Search for the cell housing the specified text and yield its (X, Y) center coordinate. 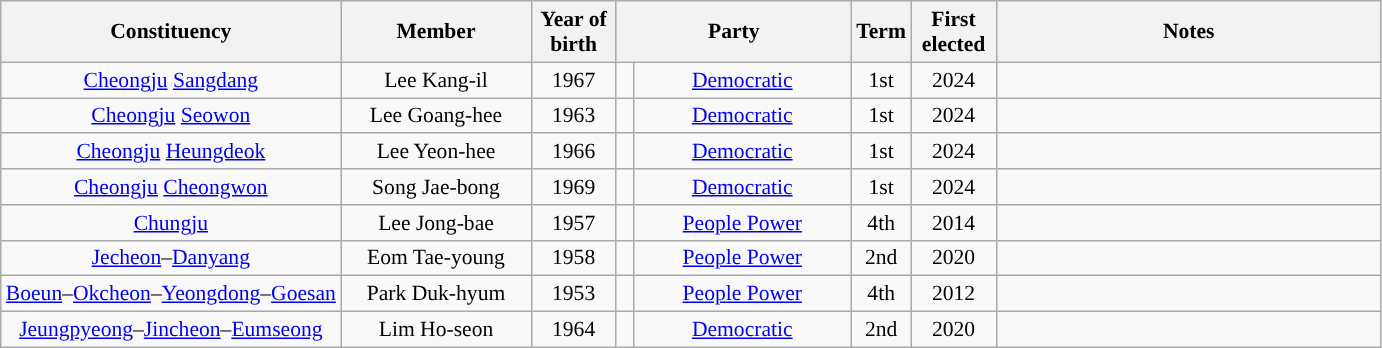
1957 (574, 223)
Song Jae-bong (436, 187)
Cheongju Heungdeok (171, 152)
2014 (954, 223)
First elected (954, 32)
Jeungpyeong–Jincheon–Eumseong (171, 330)
Cheongju Cheongwon (171, 187)
Party (734, 32)
1969 (574, 187)
Boeun–Okcheon–Yeongdong–Goesan (171, 294)
Year of birth (574, 32)
1958 (574, 258)
1964 (574, 330)
Lim Ho-seon (436, 330)
Lee Jong-bae (436, 223)
1967 (574, 80)
1966 (574, 152)
Cheongju Seowon (171, 116)
Park Duk-hyum (436, 294)
Jecheon–Danyang (171, 258)
Constituency (171, 32)
1963 (574, 116)
2012 (954, 294)
Lee Goang-hee (436, 116)
Term (881, 32)
Notes (1188, 32)
Lee Yeon-hee (436, 152)
Cheongju Sangdang (171, 80)
Lee Kang-il (436, 80)
Chungju (171, 223)
Member (436, 32)
1953 (574, 294)
Eom Tae-young (436, 258)
